Determine the [X, Y] coordinate at the center of the cell enclosing the given text.  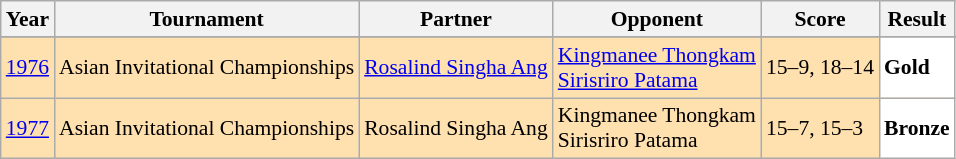
15–9, 18–14 [820, 68]
15–7, 15–3 [820, 128]
Gold [917, 68]
1977 [28, 128]
Partner [456, 19]
1976 [28, 68]
Result [917, 19]
Year [28, 19]
Score [820, 19]
Bronze [917, 128]
Opponent [657, 19]
Tournament [206, 19]
